From the cell containing the given text, extract its center point as (X, Y) coordinate. 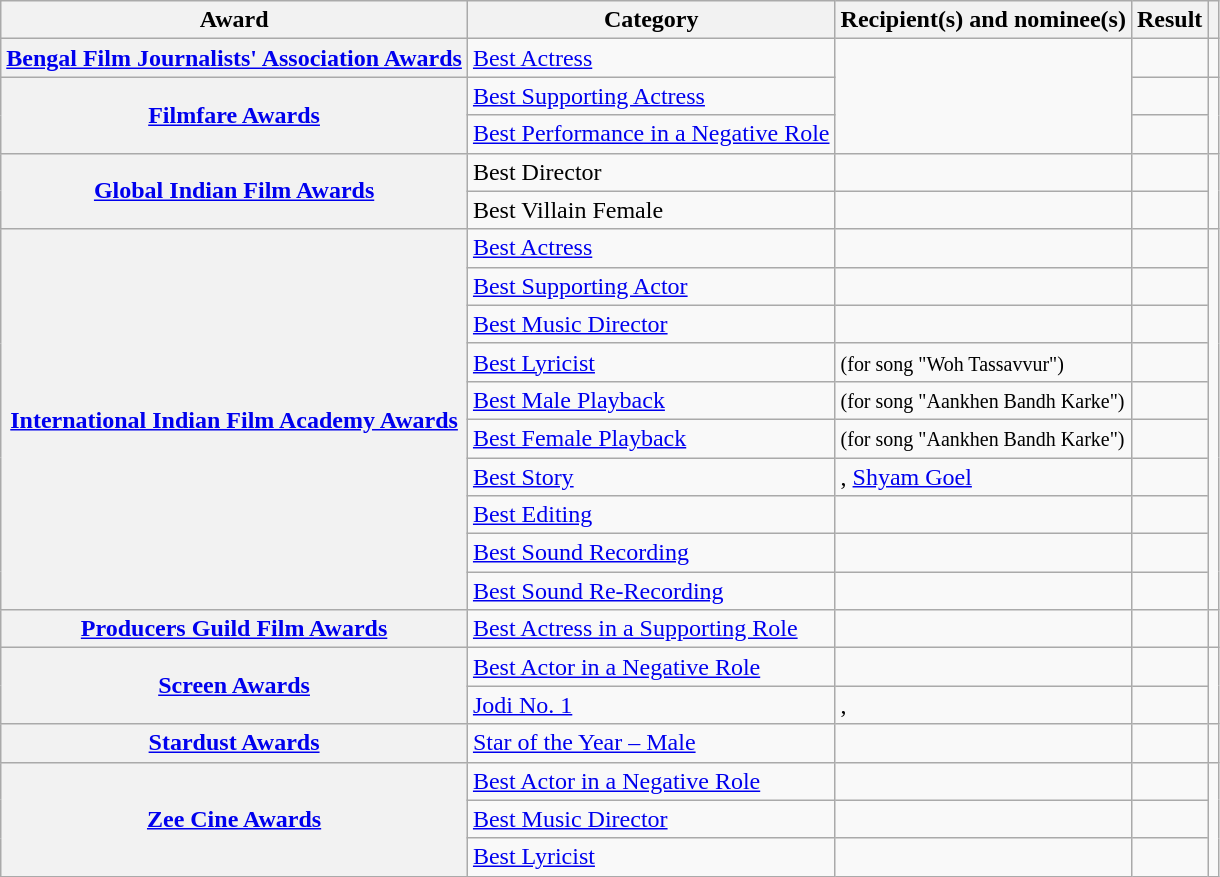
Best Supporting Actor (651, 286)
Best Director (651, 172)
, (983, 705)
Best Actress in a Supporting Role (651, 629)
Award (234, 20)
Zee Cine Awards (234, 819)
Category (651, 20)
Producers Guild Film Awards (234, 629)
Filmfare Awards (234, 115)
Best Sound Re-Recording (651, 591)
Star of the Year – Male (651, 743)
Best Performance in a Negative Role (651, 134)
Result (1169, 20)
Stardust Awards (234, 743)
Best Story (651, 477)
(for song "Woh Tassavvur") (983, 362)
Best Male Playback (651, 400)
Bengal Film Journalists' Association Awards (234, 58)
Best Sound Recording (651, 553)
Best Editing (651, 515)
, Shyam Goel (983, 477)
International Indian Film Academy Awards (234, 420)
Global Indian Film Awards (234, 191)
Best Villain Female (651, 210)
Best Female Playback (651, 438)
Jodi No. 1 (651, 705)
Screen Awards (234, 686)
Best Supporting Actress (651, 96)
Recipient(s) and nominee(s) (983, 20)
